Determine the (x, y) coordinate at the center of the cell enclosing the given text.  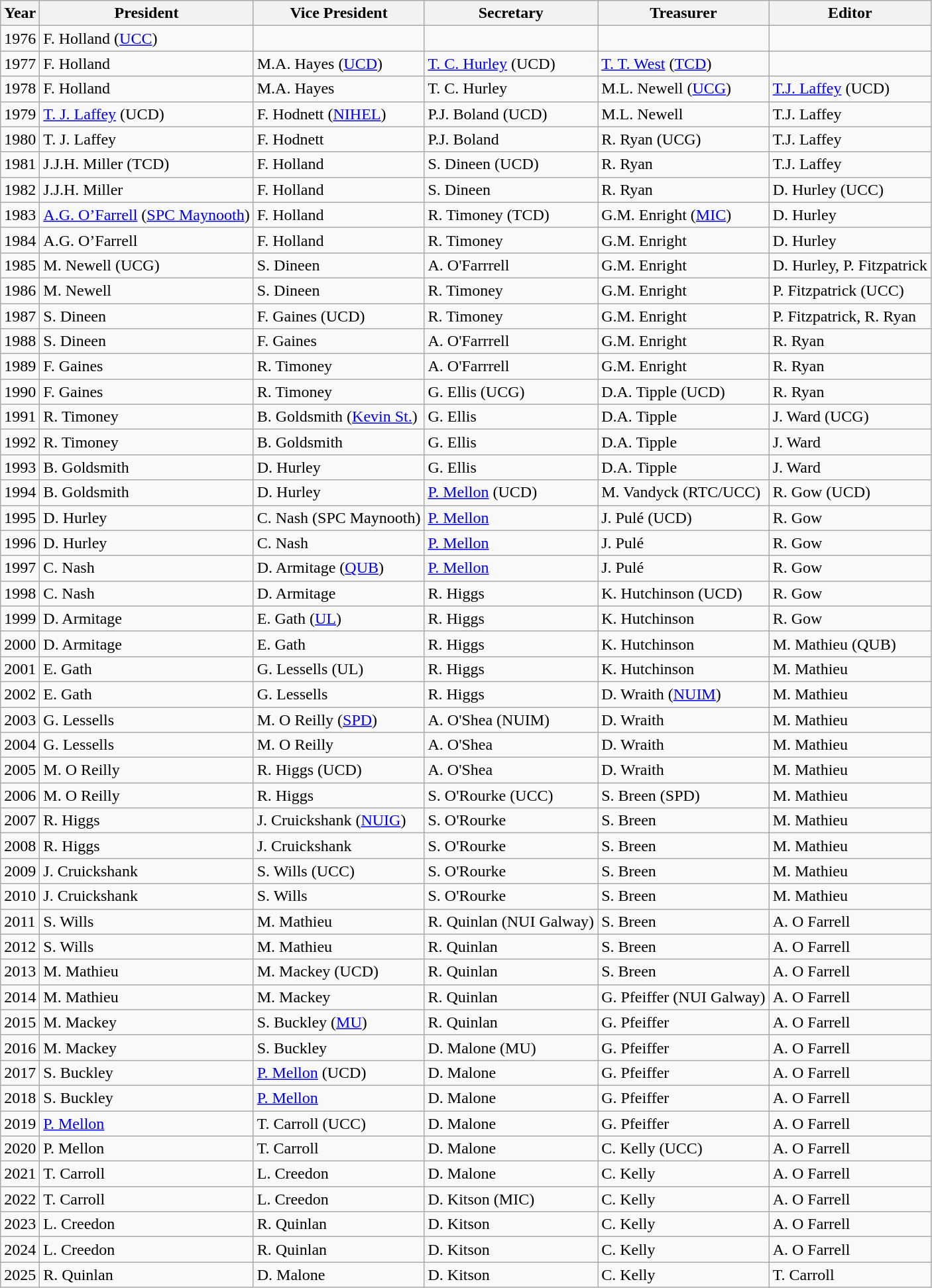
P. Fitzpatrick, R. Ryan (850, 316)
1978 (20, 89)
J. Ward (UCG) (850, 417)
T. T. West (TCD) (684, 64)
D. Malone (MU) (511, 1047)
A.G. O’Farrell (SPC Maynooth) (146, 215)
A.G. O’Farrell (146, 240)
T.J. Laffey (UCD) (850, 89)
F. Gaines (UCD) (339, 316)
M.A. Hayes (339, 89)
M. Mackey (UCD) (339, 972)
1977 (20, 64)
1980 (20, 139)
2007 (20, 821)
2020 (20, 1149)
C. Nash (SPC Maynooth) (339, 518)
M. O Reilly (SPD) (339, 719)
2015 (20, 1022)
R. Quinlan (NUI Galway) (511, 921)
S. Breen (SPD) (684, 795)
F. Holland (UCC) (146, 38)
M. Mathieu (QUB) (850, 644)
1999 (20, 618)
2014 (20, 997)
1985 (20, 265)
2006 (20, 795)
1993 (20, 467)
2011 (20, 921)
D. Armitage (QUB) (339, 568)
E. Gath (UL) (339, 618)
2002 (20, 694)
1987 (20, 316)
J. Cruickshank (NUIG) (339, 821)
C. Kelly (UCC) (684, 1149)
R. Ryan (UCG) (684, 139)
1984 (20, 240)
1991 (20, 417)
2008 (20, 846)
M.A. Hayes (UCD) (339, 64)
2016 (20, 1047)
M. Newell (UCG) (146, 265)
1986 (20, 290)
1981 (20, 164)
1988 (20, 341)
2001 (20, 669)
D. Kitson (MIC) (511, 1199)
B. Goldsmith (Kevin St.) (339, 417)
K. Hutchinson (UCD) (684, 593)
D. Hurley, P. Fitzpatrick (850, 265)
M. Vandyck (RTC/UCC) (684, 493)
2024 (20, 1250)
G.M. Enright (MIC) (684, 215)
1994 (20, 493)
2013 (20, 972)
1983 (20, 215)
1976 (20, 38)
D.A. Tipple (UCD) (684, 392)
M.L. Newell (684, 114)
2009 (20, 871)
1990 (20, 392)
2023 (20, 1224)
T. C. Hurley (511, 89)
T. J. Laffey (146, 139)
2022 (20, 1199)
1998 (20, 593)
M.L. Newell (UCG) (684, 89)
2018 (20, 1098)
2025 (20, 1275)
P.J. Boland (511, 139)
G. Pfeiffer (NUI Galway) (684, 997)
1989 (20, 367)
1979 (20, 114)
2019 (20, 1124)
2017 (20, 1073)
S. Wills (UCC) (339, 871)
G. Ellis (UCG) (511, 392)
M. Newell (146, 290)
T. C. Hurley (UCD) (511, 64)
A. O'Shea (NUIM) (511, 719)
T. Carroll (UCC) (339, 1124)
P.J. Boland (UCD) (511, 114)
S. Buckley (MU) (339, 1022)
G. Lessells (UL) (339, 669)
J. Pulé (UCD) (684, 518)
1982 (20, 190)
S. Dineen (UCD) (511, 164)
1995 (20, 518)
J.J.H. Miller (146, 190)
Editor (850, 13)
F. Hodnett (NIHEL) (339, 114)
D. Hurley (UCC) (850, 190)
1992 (20, 442)
1997 (20, 568)
J.J.H. Miller (TCD) (146, 164)
2021 (20, 1174)
R. Timoney (TCD) (511, 215)
Secretary (511, 13)
R. Higgs (UCD) (339, 770)
Treasurer (684, 13)
T. J. Laffey (UCD) (146, 114)
F. Hodnett (339, 139)
Vice President (339, 13)
R. Gow (UCD) (850, 493)
President (146, 13)
P. Fitzpatrick (UCC) (850, 290)
Year (20, 13)
2000 (20, 644)
2012 (20, 947)
S. O'Rourke (UCC) (511, 795)
2004 (20, 745)
2010 (20, 896)
1996 (20, 543)
2003 (20, 719)
2005 (20, 770)
D. Wraith (NUIM) (684, 694)
